Determine the (X, Y) coordinate at the center of the cell enclosing the given text.  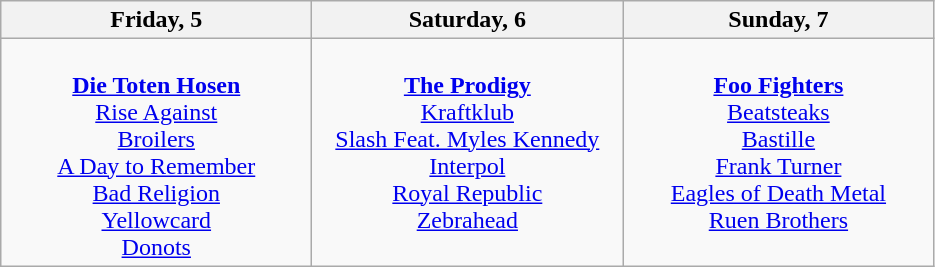
Saturday, 6 (468, 20)
The Prodigy Kraftklub Slash Feat. Myles Kennedy Interpol Royal Republic Zebrahead (468, 152)
Sunday, 7 (778, 20)
Foo Fighters Beatsteaks Bastille Frank Turner Eagles of Death Metal Ruen Brothers (778, 152)
Die Toten Hosen Rise Against Broilers A Day to Remember Bad Religion Yellowcard Donots (156, 152)
Friday, 5 (156, 20)
